Scan for the cell matching the given text and deliver its (X, Y) coordinate at center. 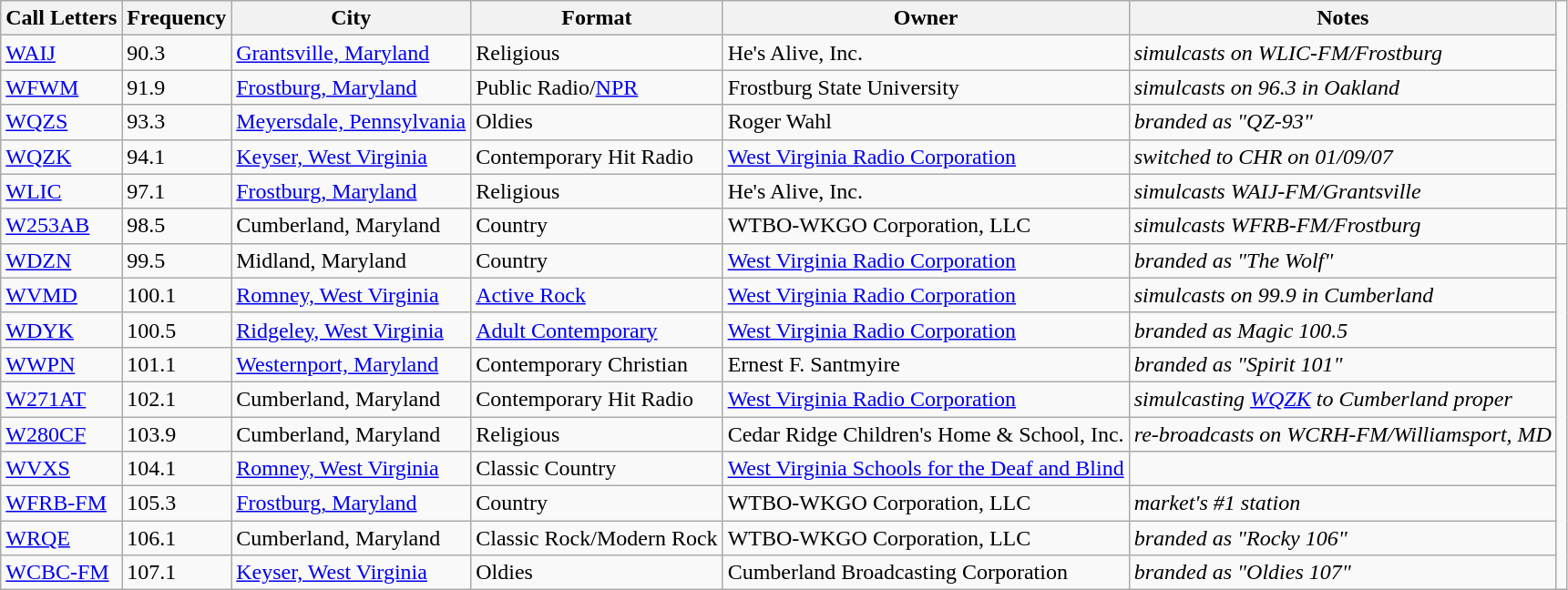
Westernport, Maryland (352, 364)
Cumberland Broadcasting Corporation (926, 573)
WLIC (62, 191)
re-broadcasts on WCRH-FM/Williamsport, MD (1343, 434)
Notes (1343, 18)
91.9 (177, 87)
104.1 (177, 469)
103.9 (177, 434)
Active Rock (597, 295)
Roger Wahl (926, 122)
WFRB-FM (62, 504)
Frequency (177, 18)
WFWM (62, 87)
W271AT (62, 399)
Format (597, 18)
simulcasts WFRB-FM/Frostburg (1343, 226)
106.1 (177, 538)
WDZN (62, 260)
WRQE (62, 538)
WVXS (62, 469)
WDYK (62, 330)
90.3 (177, 53)
107.1 (177, 573)
simulcasts on WLIC-FM/Frostburg (1343, 53)
West Virginia Schools for the Deaf and Blind (926, 469)
93.3 (177, 122)
97.1 (177, 191)
branded as "Rocky 106" (1343, 538)
94.1 (177, 157)
Midland, Maryland (352, 260)
Classic Rock/Modern Rock (597, 538)
102.1 (177, 399)
100.1 (177, 295)
W253AB (62, 226)
Cedar Ridge Children's Home & School, Inc. (926, 434)
Adult Contemporary (597, 330)
simulcasts on 96.3 in Oakland (1343, 87)
WCBC-FM (62, 573)
WQZK (62, 157)
Grantsville, Maryland (352, 53)
Ridgeley, West Virginia (352, 330)
99.5 (177, 260)
Call Letters (62, 18)
simulcasts on 99.9 in Cumberland (1343, 295)
Classic Country (597, 469)
simulcasts WAIJ-FM/Grantsville (1343, 191)
Owner (926, 18)
City (352, 18)
simulcasting WQZK to Cumberland proper (1343, 399)
market's #1 station (1343, 504)
branded as "QZ-93" (1343, 122)
WVMD (62, 295)
WAIJ (62, 53)
101.1 (177, 364)
branded as Magic 100.5 (1343, 330)
100.5 (177, 330)
WWPN (62, 364)
Frostburg State University (926, 87)
Ernest F. Santmyire (926, 364)
Contemporary Christian (597, 364)
105.3 (177, 504)
branded as "The Wolf" (1343, 260)
switched to CHR on 01/09/07 (1343, 157)
WQZS (62, 122)
W280CF (62, 434)
98.5 (177, 226)
Public Radio/NPR (597, 87)
branded as "Spirit 101" (1343, 364)
Meyersdale, Pennsylvania (352, 122)
branded as "Oldies 107" (1343, 573)
